Scan for the cell matching the given text and deliver its (X, Y) coordinate at center. 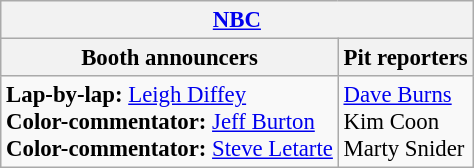
Booth announcers (170, 58)
Lap-by-lap: Leigh DiffeyColor-commentator: Jeff BurtonColor-commentator: Steve Letarte (170, 122)
Dave BurnsKim CoonMarty Snider (406, 122)
NBC (237, 20)
Pit reporters (406, 58)
